Find where the given text appears and provide that cell's center as [X, Y] coordinate. 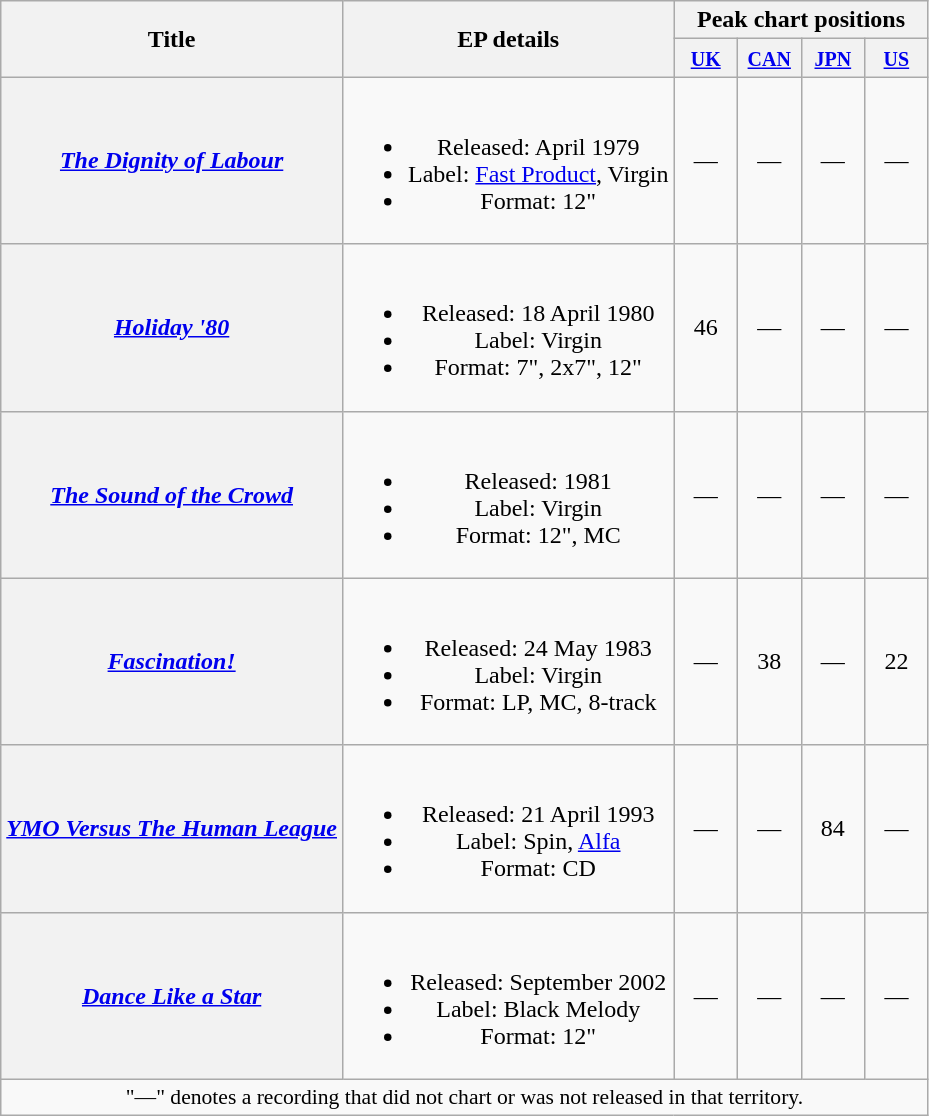
CAN [769, 58]
Dance Like a Star [172, 996]
Released: 21 April 1993Label: Spin, AlfaFormat: CD [508, 828]
Released: 1981Label: VirginFormat: 12", MC [508, 494]
The Sound of the Crowd [172, 494]
The Dignity of Labour [172, 160]
YMO Versus The Human League [172, 828]
Holiday '80 [172, 328]
38 [769, 662]
UK [706, 58]
US [897, 58]
Released: 24 May 1983Label: VirginFormat: LP, MC, 8-track [508, 662]
Released: September 2002Label: Black MelodyFormat: 12" [508, 996]
Released: April 1979Label: Fast Product, VirginFormat: 12" [508, 160]
84 [833, 828]
Title [172, 39]
Peak chart positions [801, 20]
"—" denotes a recording that did not chart or was not released in that territory. [464, 1097]
Fascination! [172, 662]
46 [706, 328]
JPN [833, 58]
22 [897, 662]
Released: 18 April 1980Label: VirginFormat: 7", 2x7", 12" [508, 328]
EP details [508, 39]
